Search for the cell housing the specified text and yield its [X, Y] center coordinate. 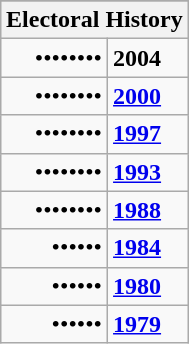
1979 [148, 324]
2000 [148, 96]
1988 [148, 210]
1993 [148, 172]
1984 [148, 248]
Electoral History [95, 20]
1980 [148, 286]
2004 [148, 58]
1997 [148, 134]
